Provide the [X, Y] coordinate of the cell's center where the given text is located.  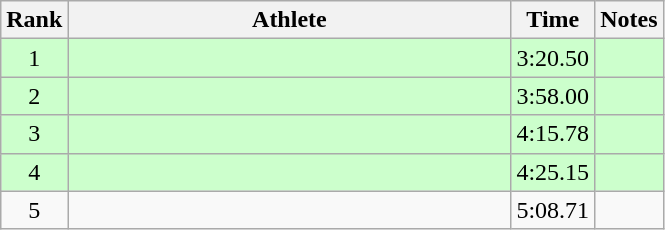
5:08.71 [553, 210]
4:15.78 [553, 134]
3 [34, 134]
4 [34, 172]
4:25.15 [553, 172]
1 [34, 58]
5 [34, 210]
2 [34, 96]
Athlete [290, 20]
3:58.00 [553, 96]
Time [553, 20]
Rank [34, 20]
3:20.50 [553, 58]
Notes [629, 20]
